Return (X, Y) of the center of cell containing provided text 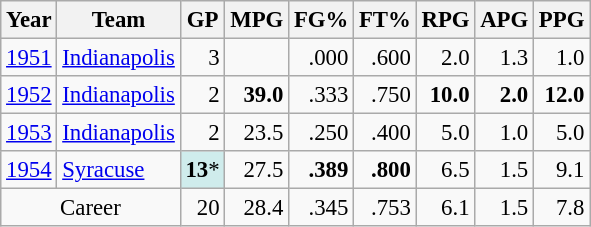
.600 (386, 58)
1951 (29, 58)
20 (202, 208)
23.5 (257, 133)
1953 (29, 133)
FG% (322, 20)
Year (29, 20)
12.0 (562, 95)
.333 (322, 95)
.750 (386, 95)
Syracuse (118, 170)
.753 (386, 208)
.400 (386, 133)
7.8 (562, 208)
.389 (322, 170)
28.4 (257, 208)
APG (504, 20)
13* (202, 170)
FT% (386, 20)
PPG (562, 20)
RPG (446, 20)
Team (118, 20)
6.5 (446, 170)
.800 (386, 170)
Career (90, 208)
.250 (322, 133)
9.1 (562, 170)
GP (202, 20)
MPG (257, 20)
3 (202, 58)
27.5 (257, 170)
1.3 (504, 58)
6.1 (446, 208)
1952 (29, 95)
.000 (322, 58)
10.0 (446, 95)
.345 (322, 208)
39.0 (257, 95)
1954 (29, 170)
